Detect which cell encompasses the target text, then output its (X, Y) center coordinate. 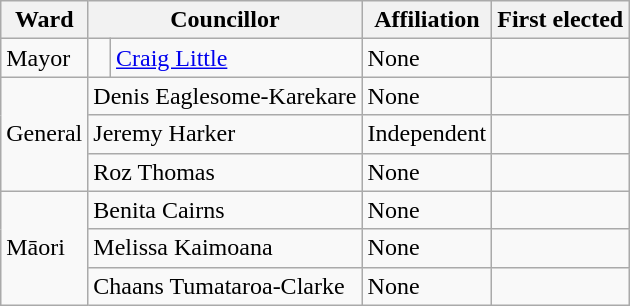
Affiliation (427, 20)
General (44, 134)
Chaans Tumataroa-Clarke (225, 286)
Independent (427, 134)
First elected (560, 20)
Benita Cairns (225, 210)
Ward (44, 20)
Melissa Kaimoana (225, 248)
Councillor (225, 20)
Roz Thomas (225, 172)
Māori (44, 248)
Denis Eaglesome-Karekare (225, 96)
Craig Little (237, 58)
Mayor (44, 58)
Jeremy Harker (225, 134)
